Search for the cell housing the specified text and yield its (x, y) center coordinate. 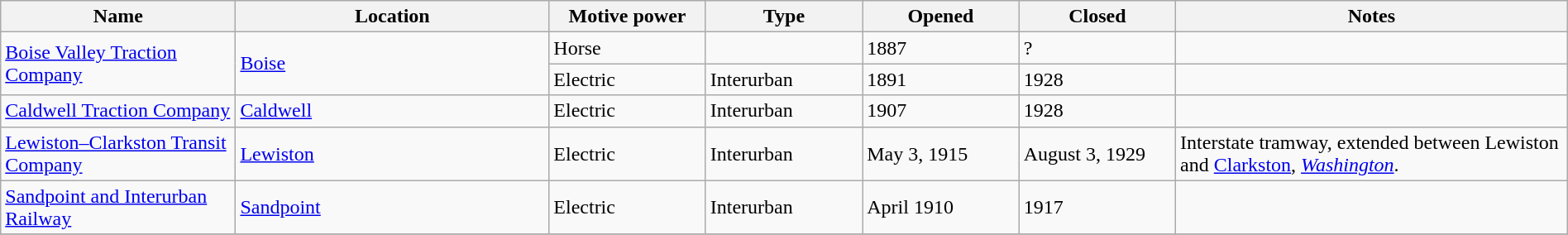
Horse (627, 48)
Sandpoint and Interurban Railway (118, 207)
Type (784, 17)
1917 (1097, 207)
Name (118, 17)
1907 (941, 111)
Sandpoint (392, 207)
? (1097, 48)
Lewiston–Clarkston Transit Company (118, 154)
Boise (392, 64)
Caldwell Traction Company (118, 111)
April 1910 (941, 207)
Caldwell (392, 111)
May 3, 1915 (941, 154)
Interstate tramway, extended between Lewiston and Clarkston, Washington. (1372, 154)
Motive power (627, 17)
Lewiston (392, 154)
1887 (941, 48)
August 3, 1929 (1097, 154)
1891 (941, 79)
Notes (1372, 17)
Boise Valley Traction Company (118, 64)
Opened (941, 17)
Closed (1097, 17)
Location (392, 17)
